For the text-containing cell, return its midpoint in [X, Y] coordinate format. 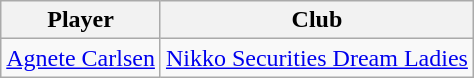
Player [81, 20]
Club [316, 20]
Agnete Carlsen [81, 58]
Nikko Securities Dream Ladies [316, 58]
